For the text-containing cell, return its midpoint in [X, Y] coordinate format. 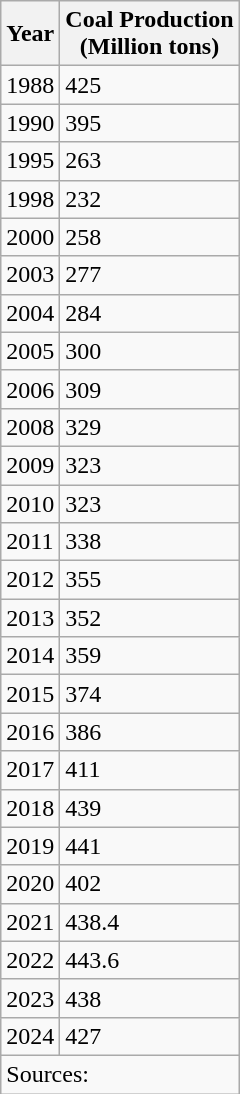
2011 [30, 542]
395 [150, 123]
2018 [30, 808]
277 [150, 275]
2019 [30, 846]
2009 [30, 465]
2017 [30, 770]
329 [150, 427]
411 [150, 770]
2008 [30, 427]
2006 [30, 389]
443.6 [150, 960]
2015 [30, 694]
284 [150, 313]
2022 [30, 960]
300 [150, 351]
Year [30, 34]
2021 [30, 922]
441 [150, 846]
2010 [30, 503]
355 [150, 580]
425 [150, 85]
438.4 [150, 922]
2005 [30, 351]
338 [150, 542]
2012 [30, 580]
1990 [30, 123]
402 [150, 884]
374 [150, 694]
427 [150, 1036]
359 [150, 656]
258 [150, 237]
263 [150, 161]
232 [150, 199]
438 [150, 998]
2020 [30, 884]
386 [150, 732]
352 [150, 618]
2000 [30, 237]
2004 [30, 313]
1995 [30, 161]
2003 [30, 275]
Coal Production (Million tons) [150, 34]
1998 [30, 199]
2023 [30, 998]
2024 [30, 1036]
2013 [30, 618]
439 [150, 808]
1988 [30, 85]
309 [150, 389]
2014 [30, 656]
2016 [30, 732]
Sources: [120, 1074]
